Determine the (X, Y) coordinate at the center of the cell enclosing the given text.  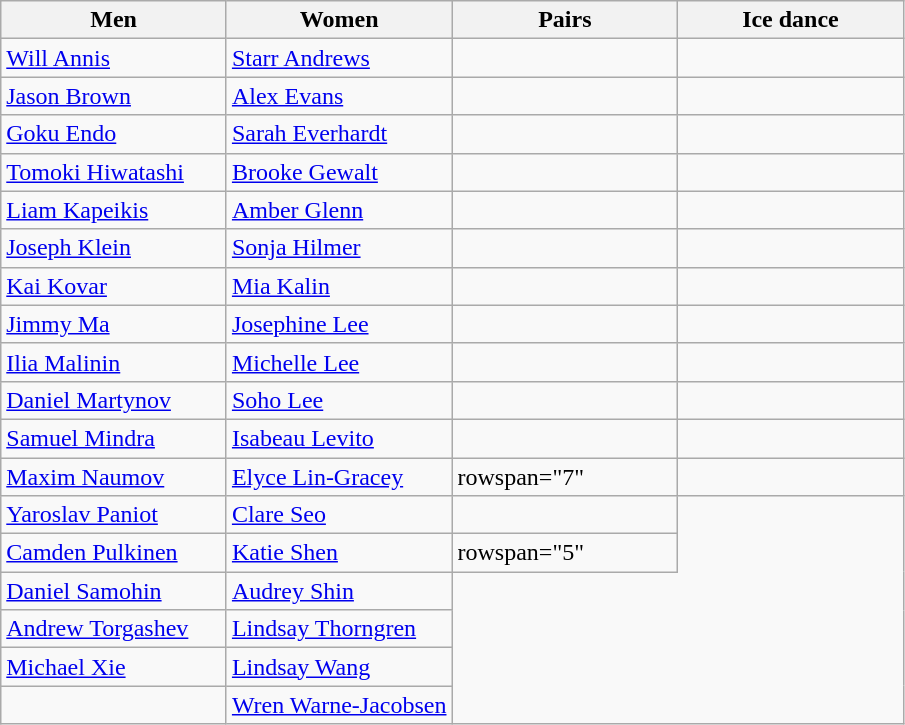
Yaroslav Paniot (114, 515)
Daniel Samohin (114, 591)
rowspan="7" (565, 477)
Lindsay Wang (339, 667)
rowspan="5" (565, 553)
Men (114, 20)
Josephine Lee (339, 324)
Audrey Shin (339, 591)
Camden Pulkinen (114, 553)
Jimmy Ma (114, 324)
Mia Kalin (339, 286)
Kai Kovar (114, 286)
Women (339, 20)
Samuel Mindra (114, 438)
Katie Shen (339, 553)
Starr Andrews (339, 58)
Liam Kapeikis (114, 210)
Michael Xie (114, 667)
Isabeau Levito (339, 438)
Jason Brown (114, 96)
Sarah Everhardt (339, 134)
Alex Evans (339, 96)
Goku Endo (114, 134)
Sonja Hilmer (339, 248)
Elyce Lin-Gracey (339, 477)
Ilia Malinin (114, 362)
Will Annis (114, 58)
Andrew Torgashev (114, 629)
Soho Lee (339, 400)
Wren Warne-Jacobsen (339, 705)
Michelle Lee (339, 362)
Tomoki Hiwatashi (114, 172)
Ice dance (791, 20)
Brooke Gewalt (339, 172)
Pairs (565, 20)
Maxim Naumov (114, 477)
Joseph Klein (114, 248)
Amber Glenn (339, 210)
Lindsay Thorngren (339, 629)
Daniel Martynov (114, 400)
Clare Seo (339, 515)
